Determine the [X, Y] coordinate at the center of the cell enclosing the given text.  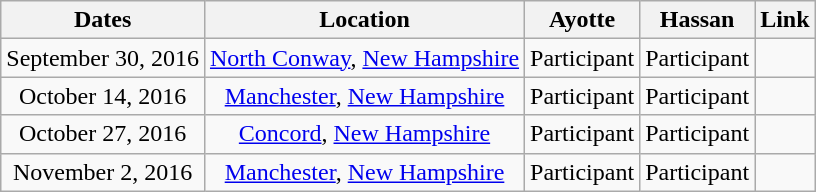
Location [364, 20]
September 30, 2016 [103, 58]
October 27, 2016 [103, 134]
Dates [103, 20]
November 2, 2016 [103, 172]
Concord, New Hampshire [364, 134]
Hassan [698, 20]
October 14, 2016 [103, 96]
Ayotte [582, 20]
North Conway, New Hampshire [364, 58]
Link [785, 20]
